Detect which cell encompasses the target text, then output its (x, y) center coordinate. 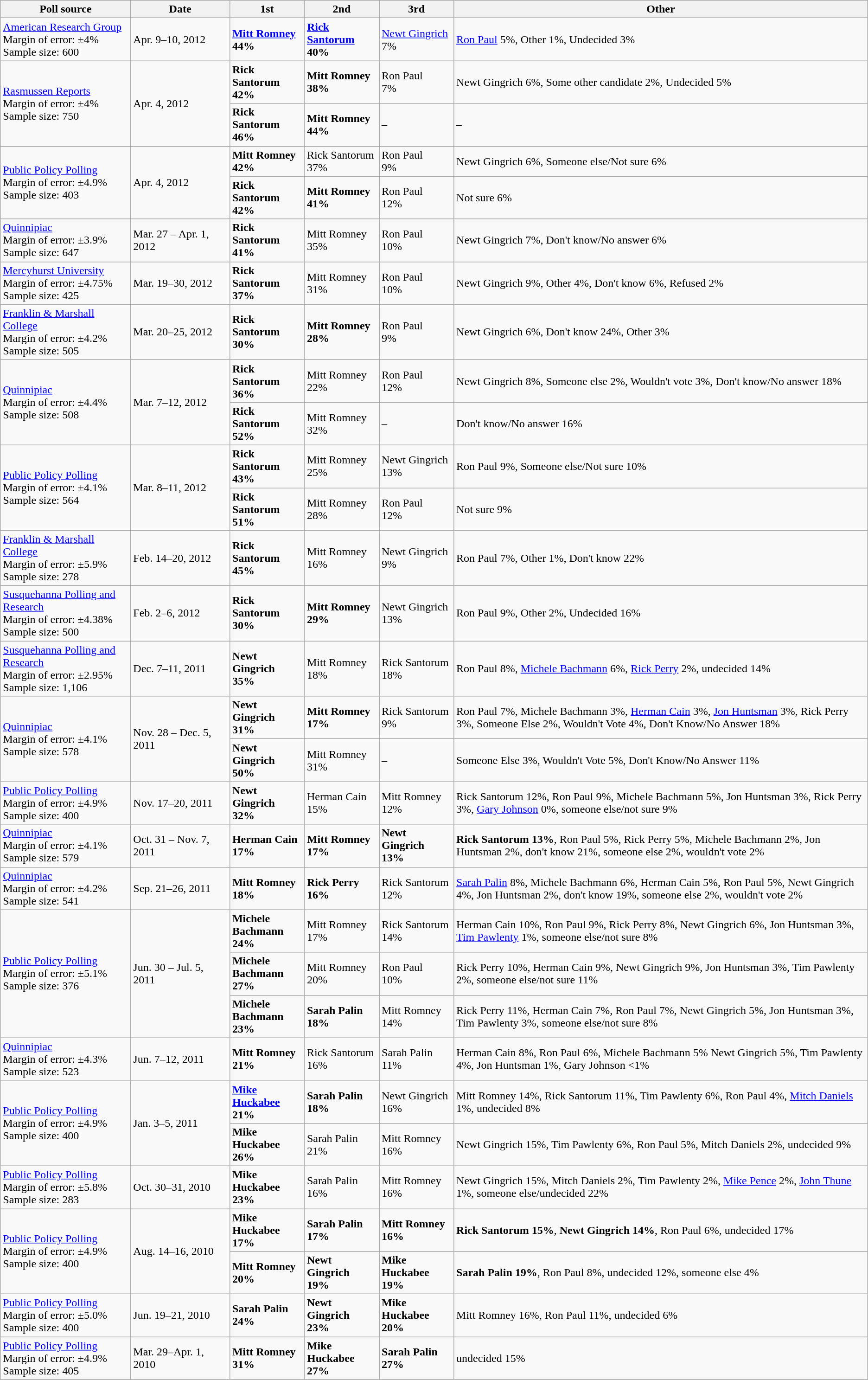
Mar. 27 – Apr. 1, 2012 (180, 240)
American Research GroupMargin of error: ±4% Sample size: 600 (66, 39)
Herman Cain 17% (267, 846)
Rick Perry 16% (341, 888)
Sarah Palin 16% (341, 1187)
Don't know/No answer 16% (661, 424)
Newt Gingrich 19% (341, 1273)
Mike Huckabee 20% (416, 1316)
Not sure 9% (661, 509)
Rick Santorum37% (341, 161)
Someone Else 3%, Wouldn't Vote 5%, Don't Know/No Answer 11% (661, 760)
Sep. 21–26, 2011 (180, 888)
Newt Gingrich 7%, Don't know/No answer 6% (661, 240)
Rick Santorum 52% (267, 424)
Herman Cain 10%, Ron Paul 9%, Rick Perry 8%, Newt Gingrich 6%, Jon Huntsman 3%, Tim Pawlenty 1%, someone else/not sure 8% (661, 931)
Dec. 7–11, 2011 (180, 669)
Feb. 14–20, 2012 (180, 558)
Ron Paul 9%, Someone else/Not sure 10% (661, 466)
QuinnipiacMargin of error: ±4.1% Sample size: 578 (66, 739)
Mitt Romney38% (341, 82)
Susquehanna Polling and ResearchMargin of error: ±4.38% Sample size: 500 (66, 613)
Rick Santorum 51% (267, 509)
Newt Gingrich 35% (267, 669)
Rick Santorum 41% (267, 240)
Mar. 29–Apr. 1, 2010 (180, 1358)
Ron Paul12% (416, 198)
Ron Paul 9% (416, 332)
Newt Gingrich 9%, Other 4%, Don't know 6%, Refused 2% (661, 283)
Mitt Romney 14%, Rick Santorum 11%, Tim Pawlenty 6%, Ron Paul 4%, Mitch Daniels 1%, undecided 8% (661, 1102)
Ron Paul 5%, Other 1%, Undecided 3% (661, 39)
QuinnipiacMargin of error: ±4.1% Sample size: 579 (66, 846)
Ron Paul 9%, Other 2%, Undecided 16% (661, 613)
Sarah Palin 19%, Ron Paul 8%, undecided 12%, someone else 4% (661, 1273)
Mike Huckabee 26% (267, 1144)
Newt Gingrich7% (416, 39)
Rick Santorum 13%, Ron Paul 5%, Rick Perry 5%, Michele Bachmann 2%, Jon Huntsman 2%, don't know 21%, someone else 2%, wouldn't vote 2% (661, 846)
Mitt Romney 42% (267, 161)
Mitt Romney 12% (416, 803)
Rick Santorum 37% (267, 283)
Public Policy PollingMargin of error: ±5.8% Sample size: 283 (66, 1187)
Mike Huckabee 27% (341, 1358)
Rick Santorum 18% (416, 669)
Franklin & Marshall CollegeMargin of error: ±5.9% Sample size: 278 (66, 558)
Ron Paul 7%, Michele Bachmann 3%, Herman Cain 3%, Jon Huntsman 3%, Rick Perry 3%, Someone Else 2%, Wouldn't Vote 4%, Don't Know/No Answer 18% (661, 718)
1st (267, 9)
Newt Gingrich 9% (416, 558)
Sarah Palin 17% (341, 1230)
Rick Santorum42% (267, 198)
Jan. 3–5, 2011 (180, 1123)
Herman Cain 8%, Ron Paul 6%, Michele Bachmann 5% Newt Gingrich 5%, Tim Pawlenty 4%, Jon Huntsman 1%, Gary Johnson <1% (661, 1059)
2nd (341, 9)
Public Policy PollingMargin of error: ±5.0% Sample size: 400 (66, 1316)
Newt Gingrich 50% (267, 760)
Mitt Romney 41% (341, 198)
Michele Bachmann 24% (267, 931)
Franklin & Marshall CollegeMargin of error: ±4.2% Sample size: 505 (66, 332)
Mike Huckabee 19% (416, 1273)
Mike Huckabee 23% (267, 1187)
Michele Bachmann 23% (267, 1016)
Mitt Romney 32% (341, 424)
Date (180, 9)
Sarah Palin 11% (416, 1059)
Nov. 17–20, 2011 (180, 803)
QuinnipiacMargin of error: ±4.4% Sample size: 508 (66, 402)
Mitt Romney 14% (416, 1016)
Mitt Romney 25% (341, 466)
Rick Santorum 12%, Ron Paul 9%, Michele Bachmann 5%, Jon Huntsman 3%, Rick Perry 3%, Gary Johnson 0%, someone else/not sure 9% (661, 803)
Public Policy PollingMargin of error: ±4.9% Sample size: 405 (66, 1358)
Rick Perry 11%, Herman Cain 7%, Ron Paul 7%, Newt Gingrich 5%, Jon Huntsman 3%, Tim Pawlenty 3%, someone else/not sure 8% (661, 1016)
Newt Gingrich 15%, Tim Pawlenty 6%, Ron Paul 5%, Mitch Daniels 2%, undecided 9% (661, 1144)
Public Policy PollingMargin of error: ±4.1% Sample size: 564 (66, 488)
QuinnipiacMargin of error: ±4.3% Sample size: 523 (66, 1059)
Ron Paul 7%, Other 1%, Don't know 22% (661, 558)
Other (661, 9)
Mitt Romney 22% (341, 381)
Aug. 14–16, 2010 (180, 1252)
Mitt Romney44% (267, 39)
Rick Perry 10%, Herman Cain 9%, Newt Gingrich 9%, Jon Huntsman 3%, Tim Pawlenty 2%, someone else/not sure 11% (661, 974)
Public Policy PollingMargin of error: ±4.9% Sample size: 403 (66, 183)
Ron Paul7% (416, 82)
Nov. 28 – Dec. 5, 2011 (180, 739)
Oct. 31 – Nov. 7, 2011 (180, 846)
Mitt Romney 16%, Ron Paul 11%, undecided 6% (661, 1316)
Mar. 8–11, 2012 (180, 488)
Susquehanna Polling and ResearchMargin of error: ±2.95% Sample size: 1,106 (66, 669)
Sarah Palin 21% (341, 1144)
Herman Cain 15% (341, 803)
Not sure 6% (661, 198)
Rick Santorum 43% (267, 466)
Mercyhurst UniversityMargin of error: ±4.75% Sample size: 425 (66, 283)
QuinnipiacMargin of error: ±3.9% Sample size: 647 (66, 240)
Mar. 19–30, 2012 (180, 283)
Newt Gingrich 15%, Mitch Daniels 2%, Tim Pawlenty 2%, Mike Pence 2%, John Thune 1%, someone else/undecided 22% (661, 1187)
Feb. 2–6, 2012 (180, 613)
Rick Santorum 45% (267, 558)
undecided 15% (661, 1358)
Oct. 30–31, 2010 (180, 1187)
Jun. 7–12, 2011 (180, 1059)
Ron Paul9% (416, 161)
Rick Santorum 40% (341, 39)
3rd (416, 9)
Apr. 9–10, 2012 (180, 39)
Sarah Palin 24% (267, 1316)
Rick Santorum 12% (416, 888)
Rick Santorum 16% (341, 1059)
Public Policy PollingMargin of error: ±5.1% Sample size: 376 (66, 974)
Mar. 20–25, 2012 (180, 332)
Sarah Palin 27% (416, 1358)
Rick Santorum 15%, Newt Gingrich 14%, Ron Paul 6%, undecided 17% (661, 1230)
Mitt Romney 44% (341, 125)
Ron Paul 8%, Michele Bachmann 6%, Rick Perry 2%, undecided 14% (661, 669)
QuinnipiacMargin of error: ±4.2% Sample size: 541 (66, 888)
Mitt Romney 29% (341, 613)
Jun. 19–21, 2010 (180, 1316)
Newt Gingrich 16% (416, 1102)
Newt Gingrich 6%, Some other candidate 2%, Undecided 5% (661, 82)
Newt Gingrich 8%, Someone else 2%, Wouldn't vote 3%, Don't know/No answer 18% (661, 381)
Newt Gingrich 6%, Someone else/Not sure 6% (661, 161)
Rick Santorum46% (267, 125)
Rick Santorum 42% (267, 82)
Mike Huckabee 21% (267, 1102)
Newt Gingrich 23% (341, 1316)
Rick Santorum 9% (416, 718)
Poll source (66, 9)
Rick Santorum 36% (267, 381)
Mike Huckabee 17% (267, 1230)
Mar. 7–12, 2012 (180, 402)
Michele Bachmann 27% (267, 974)
Newt Gingrich 6%, Don't know 24%, Other 3% (661, 332)
Rick Santorum 14% (416, 931)
Newt Gingrich 31% (267, 718)
Newt Gingrich 32% (267, 803)
Mitt Romney 35% (341, 240)
Jun. 30 – Jul. 5, 2011 (180, 974)
Rasmussen ReportsMargin of error: ±4% Sample size: 750 (66, 103)
Mitt Romney 21% (267, 1059)
